Find where the given text appears and provide that cell's center as [x, y] coordinate. 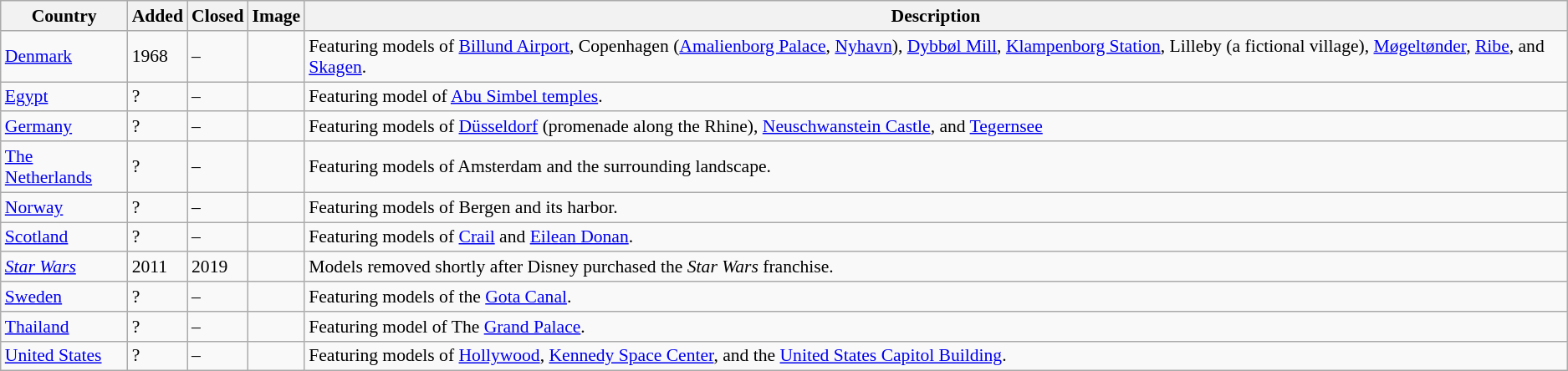
1968 [157, 57]
Germany [64, 127]
Scotland [64, 237]
Featuring models of Amsterdam and the surrounding landscape. [935, 167]
Egypt [64, 97]
Closed [217, 16]
United States [64, 356]
Featuring model of The Grand Palace. [935, 327]
Description [935, 16]
Models removed shortly after Disney purchased the Star Wars franchise. [935, 267]
Featuring model of Abu Simbel temples. [935, 97]
Denmark [64, 57]
The Netherlands [64, 167]
Featuring models of the Gota Canal. [935, 297]
Thailand [64, 327]
2011 [157, 267]
Featuring models of Crail and Eilean Donan. [935, 237]
2019 [217, 267]
Norway [64, 207]
Sweden [64, 297]
Country [64, 16]
Image [276, 16]
Featuring models of Düsseldorf (promenade along the Rhine), Neuschwanstein Castle, and Tegernsee [935, 127]
Star Wars [64, 267]
Added [157, 16]
Featuring models of Hollywood, Kennedy Space Center, and the United States Capitol Building. [935, 356]
Featuring models of Bergen and its harbor. [935, 207]
